Determine the (X, Y) coordinate at the center of the cell enclosing the given text.  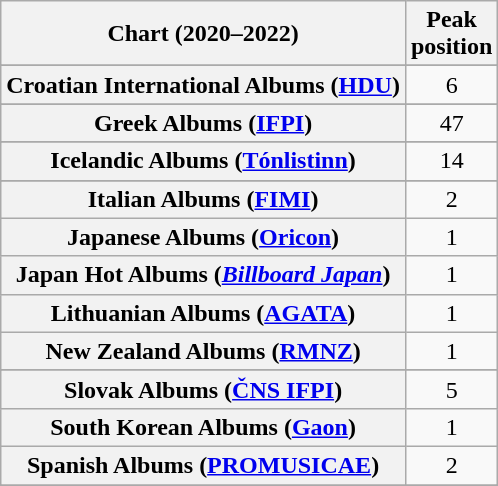
Japan Hot Albums (Billboard Japan) (204, 275)
6 (451, 85)
Icelandic Albums (Tónlistinn) (204, 161)
Chart (2020–2022) (204, 34)
Spanish Albums (PROMUSICAE) (204, 465)
14 (451, 161)
New Zealand Albums (RMNZ) (204, 351)
Slovak Albums (ČNS IFPI) (204, 389)
South Korean Albums (Gaon) (204, 427)
Japanese Albums (Oricon) (204, 237)
5 (451, 389)
Croatian International Albums (HDU) (204, 85)
Greek Albums (IFPI) (204, 123)
Peakposition (451, 34)
47 (451, 123)
Italian Albums (FIMI) (204, 199)
Lithuanian Albums (AGATA) (204, 313)
